Output the [X, Y] coordinate of the center of the cell containing the given text.  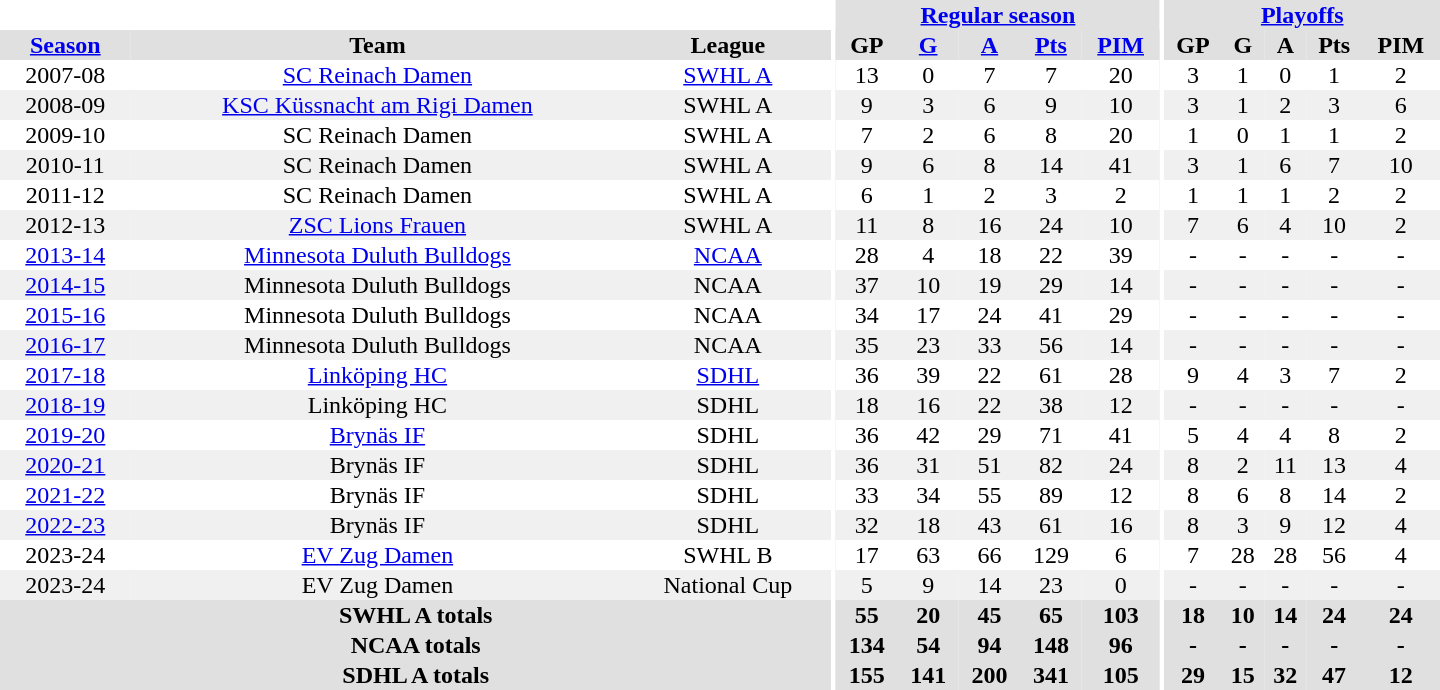
Team [378, 45]
League [728, 45]
141 [928, 675]
2012-13 [66, 225]
65 [1050, 615]
NCAA totals [416, 645]
2020-21 [66, 465]
45 [990, 615]
43 [990, 525]
2010-11 [66, 165]
2018-19 [66, 405]
42 [928, 435]
2016-17 [66, 345]
SWHL A totals [416, 615]
2022-23 [66, 525]
2017-18 [66, 375]
96 [1121, 645]
134 [866, 645]
37 [866, 285]
155 [866, 675]
SDHL A totals [416, 675]
2015-16 [66, 315]
63 [928, 555]
Regular season [998, 15]
129 [1050, 555]
35 [866, 345]
2007-08 [66, 75]
89 [1050, 495]
ZSC Lions Frauen [378, 225]
200 [990, 675]
51 [990, 465]
66 [990, 555]
47 [1334, 675]
SWHL B [728, 555]
15 [1243, 675]
94 [990, 645]
2009-10 [66, 135]
82 [1050, 465]
148 [1050, 645]
19 [990, 285]
KSC Küssnacht am Rigi Damen [378, 105]
Season [66, 45]
105 [1121, 675]
38 [1050, 405]
2014-15 [66, 285]
71 [1050, 435]
National Cup [728, 585]
2021-22 [66, 495]
Playoffs [1302, 15]
341 [1050, 675]
103 [1121, 615]
54 [928, 645]
31 [928, 465]
2011-12 [66, 195]
2008-09 [66, 105]
2019-20 [66, 435]
2013-14 [66, 255]
